Search for the cell housing the specified text and yield its (X, Y) center coordinate. 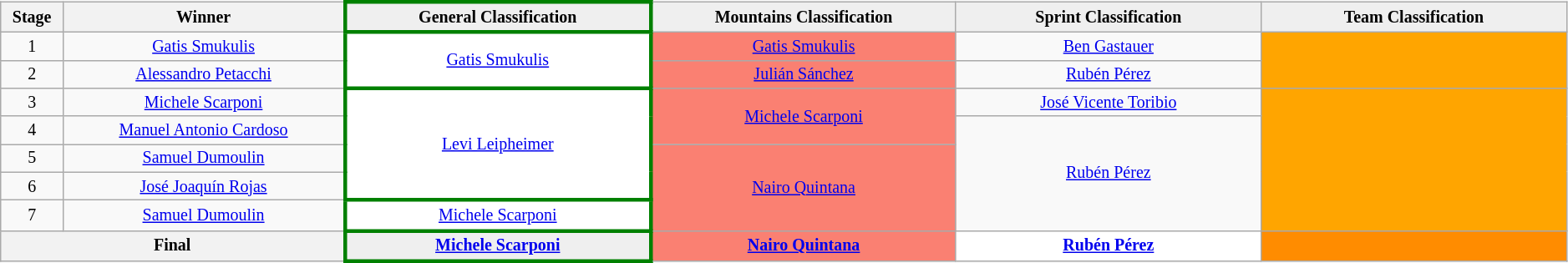
Stage (32, 18)
José Vicente Toribio (1109, 102)
5 (32, 159)
Final (173, 245)
Team Classification (1414, 18)
General Classification (498, 18)
Julián Sánchez (804, 75)
Mountains Classification (804, 18)
José Joaquín Rojas (204, 185)
3 (32, 102)
Alessandro Petacchi (204, 75)
4 (32, 130)
Manuel Antonio Cardoso (204, 130)
Winner (204, 18)
Levi Leipheimer (498, 144)
Sprint Classification (1109, 18)
7 (32, 215)
1 (32, 47)
Ben Gastauer (1109, 47)
2 (32, 75)
6 (32, 185)
